Find where the given text appears and provide that cell's center as [x, y] coordinate. 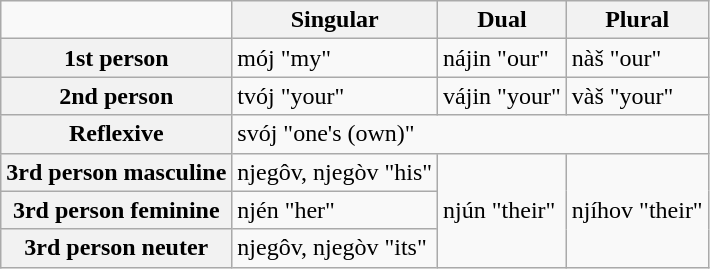
svój "one's (own)" [470, 134]
vàš "your" [637, 96]
njún "their" [502, 210]
3rd person feminine [116, 210]
njegôv, njegòv "its" [335, 248]
njén "her" [335, 210]
nájin "our" [502, 58]
njegôv, njegòv "his" [335, 172]
tvój "your" [335, 96]
3rd person masculine [116, 172]
Plural [637, 20]
1st person [116, 58]
Dual [502, 20]
vájin "your" [502, 96]
njíhov "their" [637, 210]
nàš "our" [637, 58]
3rd person neuter [116, 248]
2nd person [116, 96]
Singular [335, 20]
mój "my" [335, 58]
Reflexive [116, 134]
